Detect which cell encompasses the target text, then output its [X, Y] center coordinate. 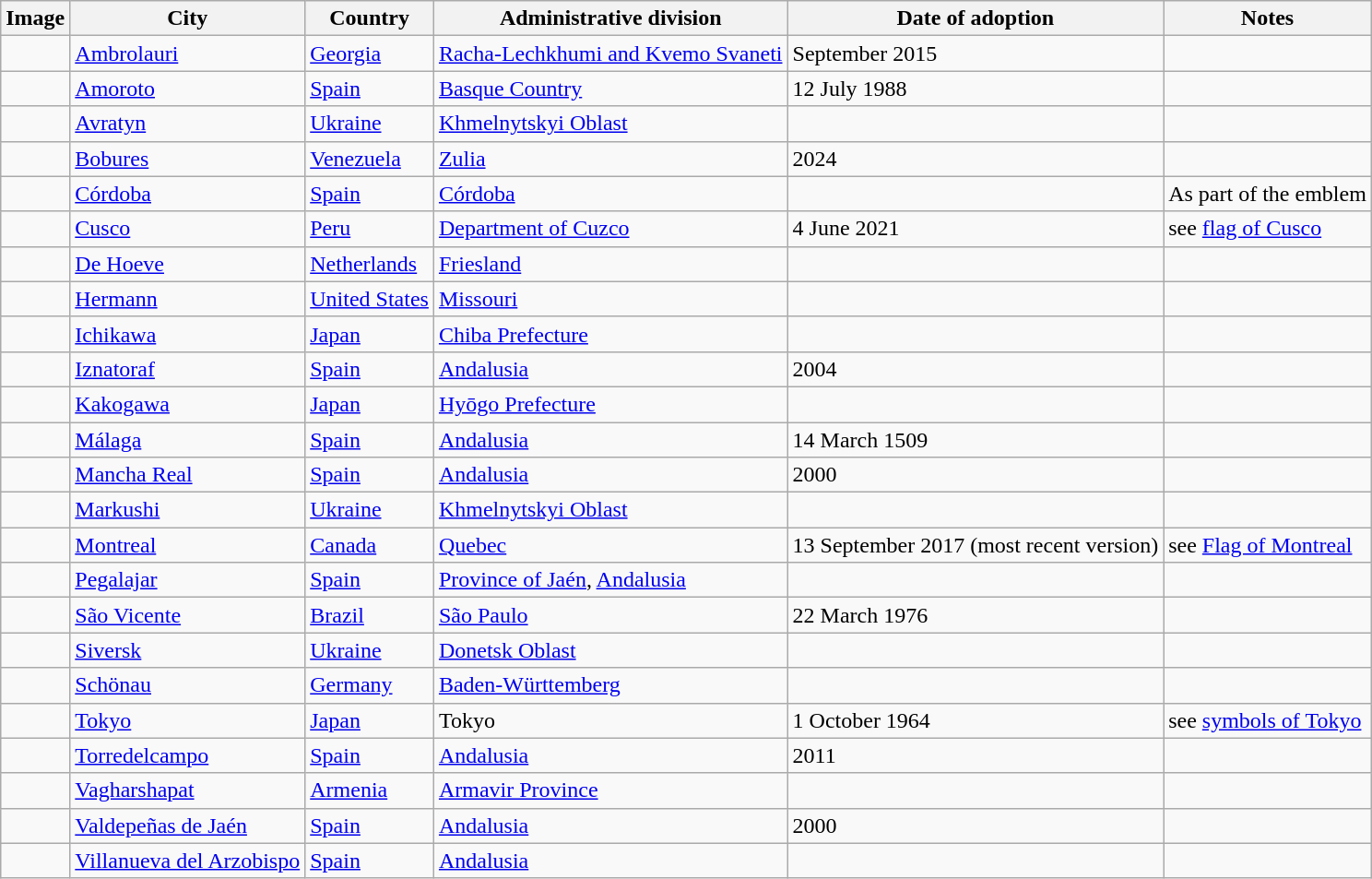
22 March 1976 [976, 615]
United States [370, 299]
12 July 1988 [976, 89]
Missouri [610, 299]
14 March 1509 [976, 440]
Bobures [188, 159]
Markushi [188, 510]
São Vicente [188, 615]
2011 [976, 755]
Notes [1268, 18]
Amoroto [188, 89]
see Flag of Montreal [1268, 545]
Kakogawa [188, 404]
Germany [370, 685]
Montreal [188, 545]
Valdepeñas de Jaén [188, 826]
Hermann [188, 299]
Mancha Real [188, 475]
13 September 2017 (most recent version) [976, 545]
Department of Cuzco [610, 229]
Torredelcampo [188, 755]
2004 [976, 369]
Vagharshapat [188, 790]
Pegalajar [188, 580]
Avratyn [188, 124]
Country [370, 18]
Image [35, 18]
see symbols of Tokyo [1268, 720]
Friesland [610, 264]
De Hoeve [188, 264]
Peru [370, 229]
Quebec [610, 545]
Villanueva del Arzobispo [188, 861]
City [188, 18]
Armavir Province [610, 790]
Baden-Württemberg [610, 685]
4 June 2021 [976, 229]
Donetsk Oblast [610, 650]
Province of Jaén, Andalusia [610, 580]
2024 [976, 159]
Siversk [188, 650]
Brazil [370, 615]
Schönau [188, 685]
Hyōgo Prefecture [610, 404]
Georgia [370, 53]
Chiba Prefecture [610, 334]
Venezuela [370, 159]
Málaga [188, 440]
Armenia [370, 790]
1 October 1964 [976, 720]
Date of adoption [976, 18]
see flag of Cusco [1268, 229]
Iznatoraf [188, 369]
Netherlands [370, 264]
September 2015 [976, 53]
Ichikawa [188, 334]
Administrative division [610, 18]
Ambrolauri [188, 53]
Basque Country [610, 89]
São Paulo [610, 615]
Cusco [188, 229]
Zulia [610, 159]
Racha-Lechkhumi and Kvemo Svaneti [610, 53]
Canada [370, 545]
As part of the emblem [1268, 194]
